Pinpoint the cell where the given text exists, returning its [X, Y] midpoint coordinate. 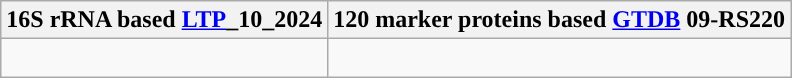
120 marker proteins based GTDB 09-RS220 [560, 20]
16S rRNA based LTP_10_2024 [164, 20]
